Search for the cell housing the specified text and yield its [X, Y] center coordinate. 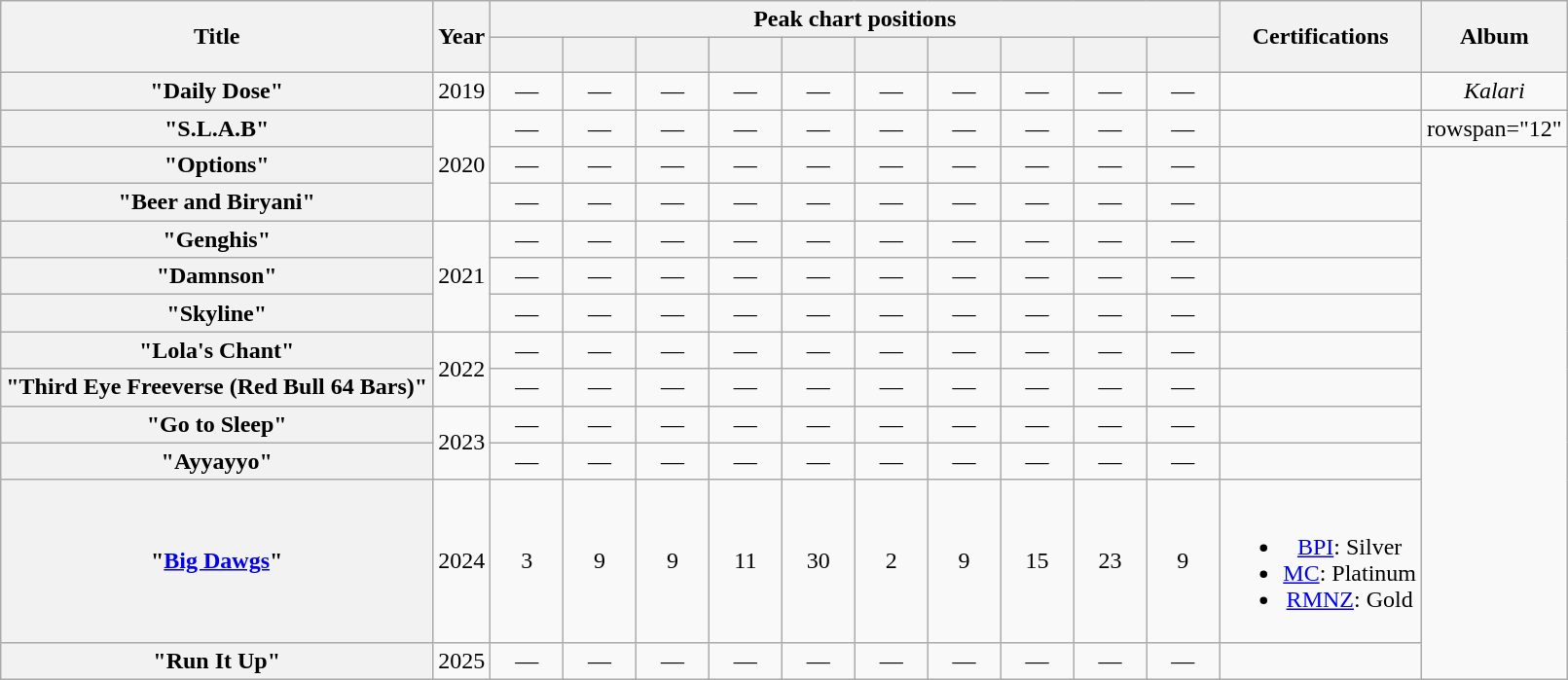
"Genghis" [217, 239]
Kalari [1495, 90]
BPI: SilverMC: PlatinumRMNZ: Gold [1321, 560]
2024 [461, 560]
"Beer and Biryani" [217, 202]
Album [1495, 37]
Year [461, 37]
"Big Dawgs" [217, 560]
15 [1038, 560]
2 [892, 560]
30 [818, 560]
"Run It Up" [217, 661]
"Damnson" [217, 276]
"Go to Sleep" [217, 424]
2019 [461, 90]
2022 [461, 369]
"Daily Dose" [217, 90]
Certifications [1321, 37]
2020 [461, 164]
Peak chart positions [855, 19]
23 [1110, 560]
2025 [461, 661]
rowspan="12" [1495, 127]
2023 [461, 443]
Title [217, 37]
2021 [461, 276]
"S.L.A.B" [217, 127]
"Options" [217, 165]
3 [528, 560]
"Ayyayyo" [217, 461]
11 [746, 560]
"Third Eye Freeverse (Red Bull 64 Bars)" [217, 387]
"Skyline" [217, 313]
"Lola's Chant" [217, 350]
